Provide the (X, Y) coordinate of the cell's center where the given text is located.  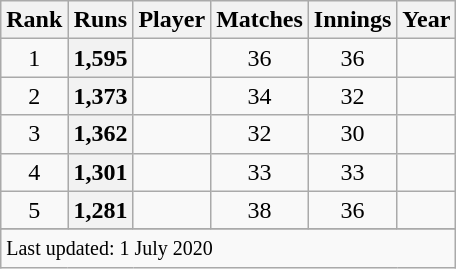
30 (352, 134)
38 (260, 210)
Last updated: 1 July 2020 (228, 248)
2 (34, 96)
Rank (34, 20)
1,281 (100, 210)
3 (34, 134)
1,373 (100, 96)
5 (34, 210)
Runs (100, 20)
Matches (260, 20)
1,301 (100, 172)
1,595 (100, 58)
4 (34, 172)
Innings (352, 20)
1,362 (100, 134)
Year (426, 20)
Player (172, 20)
34 (260, 96)
1 (34, 58)
